Capture the cell that displays the provided text and extract its (X, Y) central coordinate. 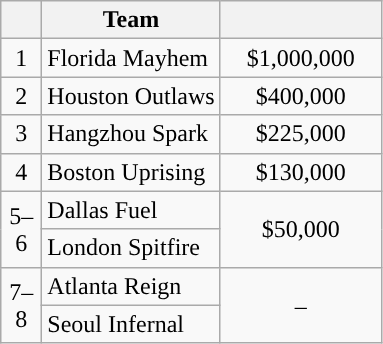
$50,000 (300, 229)
Hangzhou Spark (131, 134)
Houston Outlaws (131, 96)
1 (22, 58)
Boston Uprising (131, 172)
Florida Mayhem (131, 58)
Team (131, 20)
$400,000 (300, 96)
2 (22, 96)
Dallas Fuel (131, 210)
– (300, 305)
4 (22, 172)
$225,000 (300, 134)
3 (22, 134)
$1,000,000 (300, 58)
$130,000 (300, 172)
Atlanta Reign (131, 286)
Seoul Infernal (131, 324)
7–8 (22, 305)
London Spitfire (131, 248)
5–6 (22, 229)
